Find where the given text appears and provide that cell's center as (x, y) coordinate. 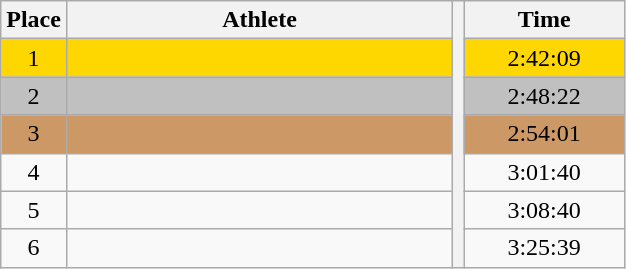
1 (34, 58)
3:25:39 (544, 248)
Athlete (259, 20)
3 (34, 134)
Time (544, 20)
3:01:40 (544, 172)
2:54:01 (544, 134)
2:42:09 (544, 58)
2:48:22 (544, 96)
4 (34, 172)
5 (34, 210)
6 (34, 248)
Place (34, 20)
3:08:40 (544, 210)
2 (34, 96)
